Determine the [x, y] coordinate at the center of the cell enclosing the given text.  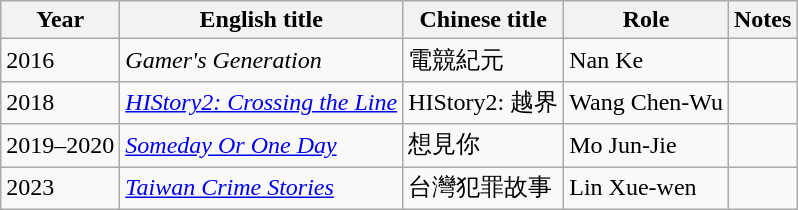
2019–2020 [60, 146]
Notes [763, 20]
想見你 [484, 146]
HIStory2: 越界 [484, 102]
Nan Ke [646, 60]
Mo Jun-Jie [646, 146]
Gamer's Generation [262, 60]
HIStory2: Crossing the Line [262, 102]
Someday Or One Day [262, 146]
Lin Xue-wen [646, 188]
Chinese title [484, 20]
Taiwan Crime Stories [262, 188]
Year [60, 20]
2016 [60, 60]
2018 [60, 102]
2023 [60, 188]
English title [262, 20]
Wang Chen-Wu [646, 102]
電競紀元 [484, 60]
Role [646, 20]
台灣犯罪故事 [484, 188]
